Find where the given text appears and provide that cell's center as (x, y) coordinate. 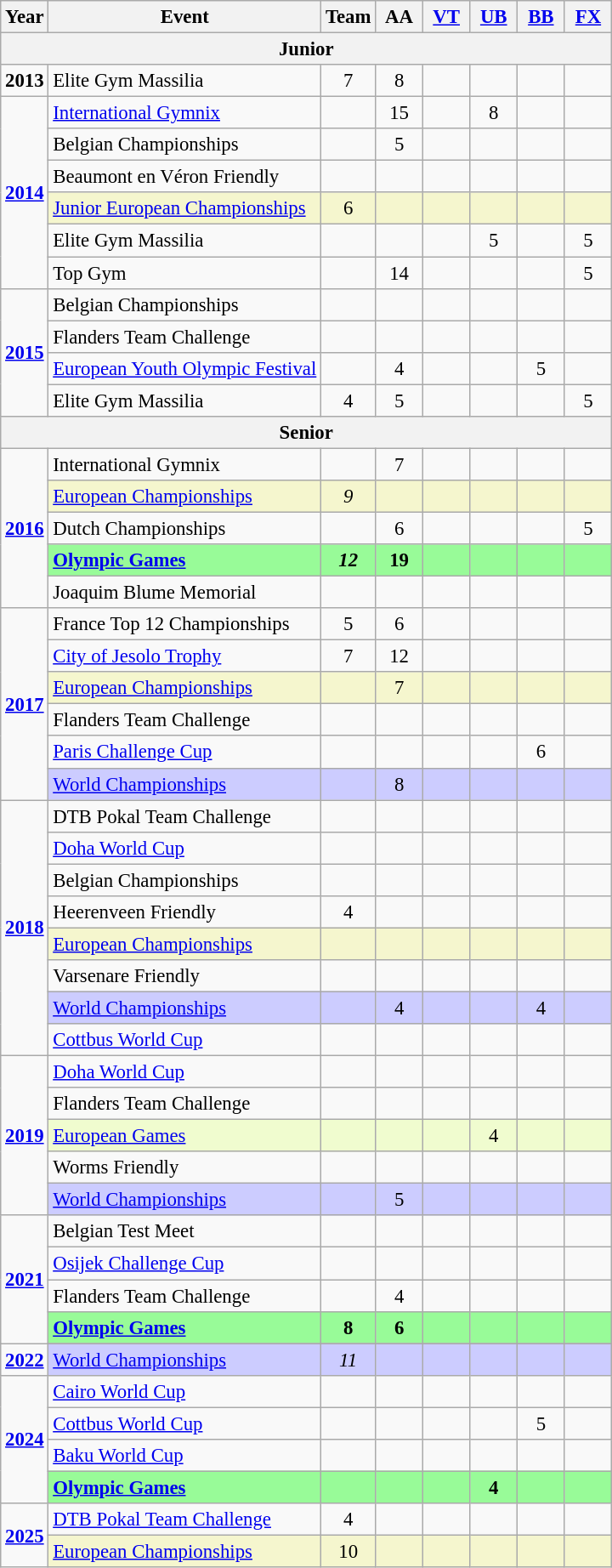
Junior European Championships (185, 208)
BB (541, 17)
VT (446, 17)
Paris Challenge Cup (185, 753)
Beaumont en Véron Friendly (185, 177)
Baku World Cup (185, 1456)
France Top 12 Championships (185, 624)
Cairo World Cup (185, 1391)
Event (185, 17)
Worms Friendly (185, 1167)
11 (348, 1360)
2017 (25, 704)
Heerenveen Friendly (185, 912)
2018 (25, 929)
19 (399, 560)
9 (348, 497)
2025 (25, 1536)
2015 (25, 352)
15 (399, 113)
Senior (306, 433)
Joaquim Blume Memorial (185, 593)
Dutch Championships (185, 528)
Junior (306, 49)
FX (588, 17)
Top Gym (185, 273)
2021 (25, 1280)
European Games (185, 1136)
Varsenare Friendly (185, 976)
Year (25, 17)
UB (494, 17)
2013 (25, 81)
10 (348, 1551)
Osijek Challenge Cup (185, 1264)
Belgian Test Meet (185, 1232)
AA (399, 17)
European Youth Olympic Festival (185, 368)
Team (348, 17)
City of Jesolo Trophy (185, 656)
14 (399, 273)
2024 (25, 1439)
2014 (25, 193)
2022 (25, 1360)
2019 (25, 1136)
2016 (25, 528)
